Identify which cell holds the provided text, then report its (x, y) central coordinate. 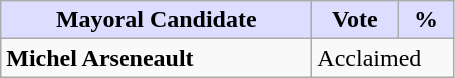
Acclaimed (383, 58)
Vote (355, 20)
% (426, 20)
Mayoral Candidate (156, 20)
Michel Arseneault (156, 58)
